Output the [X, Y] coordinate of the center of the cell containing the given text.  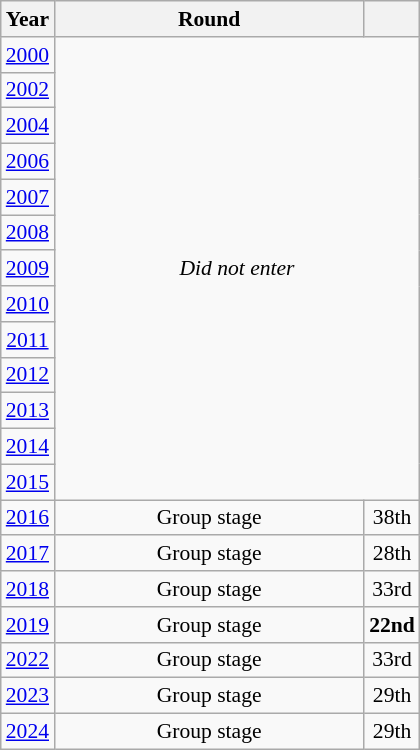
2002 [28, 90]
2023 [28, 696]
2017 [28, 554]
Year [28, 19]
2019 [28, 625]
Round [209, 19]
2004 [28, 126]
2012 [28, 375]
2009 [28, 269]
2011 [28, 340]
2018 [28, 589]
22nd [392, 625]
2024 [28, 732]
38th [392, 518]
28th [392, 554]
2000 [28, 55]
2015 [28, 482]
2022 [28, 660]
Did not enter [237, 268]
2016 [28, 518]
2013 [28, 411]
2014 [28, 447]
2010 [28, 304]
2008 [28, 233]
2006 [28, 162]
2007 [28, 197]
